Pinpoint the cell where the given text exists, returning its (x, y) midpoint coordinate. 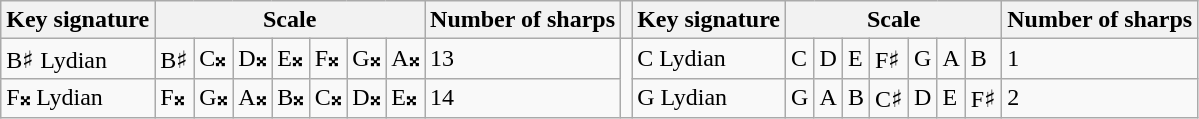
C (800, 59)
C♯ (888, 98)
F𝄪 Lydian (78, 98)
C Lydian (709, 59)
G Lydian (709, 98)
B♯ Lydian (78, 59)
13 (523, 59)
B♯ (174, 59)
1 (1100, 59)
2 (1100, 98)
14 (523, 98)
B𝄪 (291, 98)
